Search for the cell housing the specified text and yield its [x, y] center coordinate. 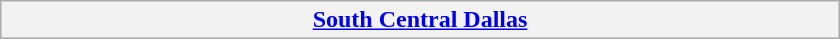
South Central Dallas [420, 20]
